Search for the cell housing the specified text and yield its (x, y) center coordinate. 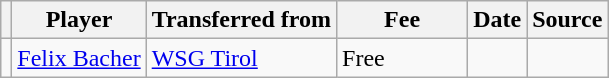
Felix Bacher (79, 58)
Transferred from (241, 20)
Fee (402, 20)
Source (568, 20)
Date (498, 20)
Free (402, 58)
Player (79, 20)
WSG Tirol (241, 58)
